Provide the [x, y] coordinate of the cell's center where the given text is located.  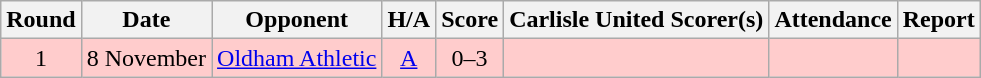
0–3 [470, 58]
Opponent [297, 20]
Date [146, 20]
H/A [409, 20]
A [409, 58]
Report [938, 20]
Round [41, 20]
Attendance [833, 20]
8 November [146, 58]
Score [470, 20]
Carlisle United Scorer(s) [636, 20]
Oldham Athletic [297, 58]
1 [41, 58]
